Identify which cell holds the provided text, then report its (X, Y) central coordinate. 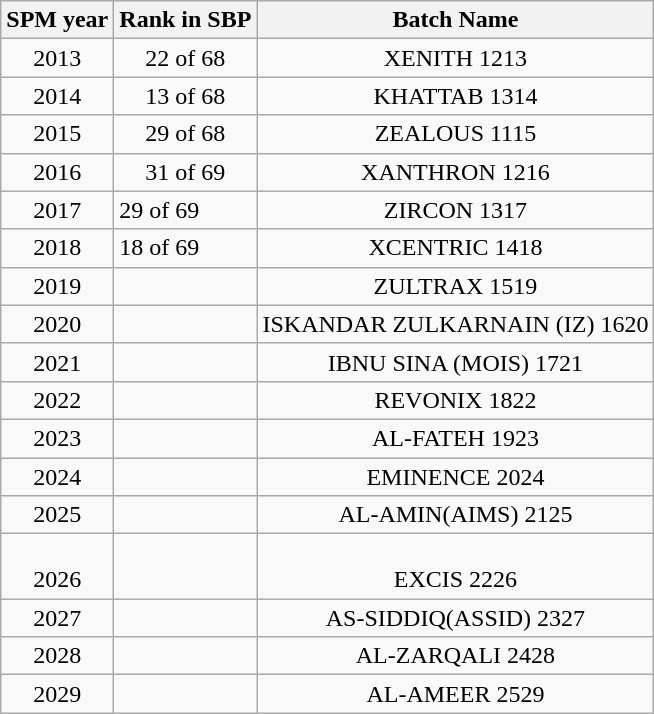
29 of 69 (186, 210)
SPM year (58, 20)
Rank in SBP (186, 20)
2017 (58, 210)
2015 (58, 134)
AL-ZARQALI 2428 (456, 656)
13 of 68 (186, 96)
22 of 68 (186, 58)
2014 (58, 96)
2025 (58, 515)
REVONIX 1822 (456, 400)
2019 (58, 286)
ZULTRAX 1519 (456, 286)
2022 (58, 400)
ISKANDAR ZULKARNAIN (IZ) 1620 (456, 324)
2027 (58, 618)
AL-AMIN(AIMS) 2125 (456, 515)
ZIRCON 1317 (456, 210)
ZEALOUS 1115 (456, 134)
29 of 68 (186, 134)
2026 (58, 566)
2028 (58, 656)
IBNU SINA (MOIS) 1721 (456, 362)
18 of 69 (186, 248)
Batch Name (456, 20)
2024 (58, 477)
AL-FATEH 1923 (456, 438)
AS-SIDDIQ(ASSID) 2327 (456, 618)
2023 (58, 438)
XCENTRIC 1418 (456, 248)
XANTHRON 1216 (456, 172)
2020 (58, 324)
2021 (58, 362)
2016 (58, 172)
EMINENCE 2024 (456, 477)
2018 (58, 248)
EXCIS 2226 (456, 566)
AL-AMEER 2529 (456, 694)
31 of 69 (186, 172)
2013 (58, 58)
XENITH 1213 (456, 58)
KHATTAB 1314 (456, 96)
2029 (58, 694)
